Search for the cell housing the specified text and yield its [x, y] center coordinate. 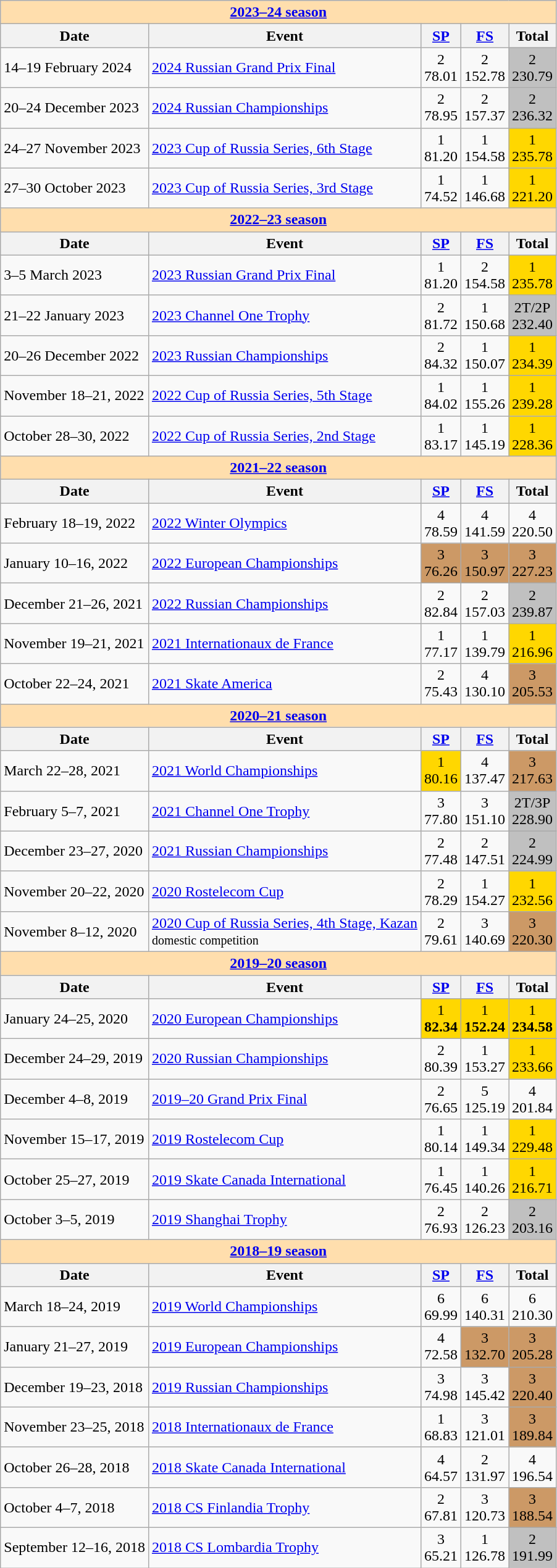
November 19–21, 2021 [75, 643]
1 68.83 [441, 1427]
2 78.95 [441, 107]
3 188.54 [532, 1508]
2 131.97 [485, 1467]
1 228.36 [532, 436]
3 145.42 [485, 1387]
2 154.58 [485, 275]
2 67.81 [441, 1508]
2024 Russian Grand Prix Final [284, 68]
2 239.87 [532, 604]
1 153.27 [485, 1059]
1 139.79 [485, 643]
2021 Internationaux de France [284, 643]
2019 Russian Championships [284, 1387]
1 154.58 [485, 148]
3 77.80 [441, 811]
24–27 November 2023 [75, 148]
3 227.23 [532, 563]
2021 Channel One Trophy [284, 811]
1 239.28 [532, 395]
2T/2P 232.40 [532, 315]
2 76.65 [441, 1099]
2023–24 season [278, 12]
2021 Skate America [284, 684]
2020–21 season [278, 715]
1 140.26 [485, 1179]
2022 Winter Olympics [284, 523]
4 78.59 [441, 523]
1 146.68 [485, 188]
2 203.16 [532, 1220]
3 189.84 [532, 1427]
1 77.17 [441, 643]
2023 Russian Grand Prix Final [284, 275]
2023 Cup of Russia Series, 3rd Stage [284, 188]
3 150.97 [485, 563]
2019–20 season [278, 963]
1 216.96 [532, 643]
3–5 March 2023 [75, 275]
2 84.32 [441, 356]
1 229.48 [532, 1140]
February 18–19, 2022 [75, 523]
6 140.31 [485, 1306]
February 5–7, 2021 [75, 811]
December 19–23, 2018 [75, 1387]
1 83.17 [441, 436]
1 155.26 [485, 395]
January 10–16, 2022 [75, 563]
2 79.61 [441, 931]
20–26 December 2022 [75, 356]
20–24 December 2023 [75, 107]
December 24–29, 2019 [75, 1059]
2 80.39 [441, 1059]
27–30 October 2023 [75, 188]
1 80.14 [441, 1140]
2 191.99 [532, 1547]
2 82.84 [441, 604]
1 150.07 [485, 356]
2018 Internationaux de France [284, 1427]
4 220.50 [532, 523]
1 76.45 [441, 1179]
1 74.52 [441, 188]
1 234.39 [532, 356]
1 234.58 [532, 1019]
2 157.03 [485, 604]
2019 Skate Canada International [284, 1179]
6 210.30 [532, 1306]
2022 European Championships [284, 563]
1 149.34 [485, 1140]
1 80.16 [441, 770]
2 157.37 [485, 107]
3 120.73 [485, 1508]
November 23–25, 2018 [75, 1427]
October 22–24, 2021 [75, 684]
3 205.53 [532, 684]
2019 Rostelecom Cup [284, 1140]
5 125.19 [485, 1099]
2021–22 season [278, 468]
2023 Channel One Trophy [284, 315]
4 72.58 [441, 1347]
6 69.99 [441, 1306]
2019 Shanghai Trophy [284, 1220]
1 82.34 [441, 1019]
2022–23 season [278, 220]
March 22–28, 2021 [75, 770]
2020 Russian Championships [284, 1059]
December 23–27, 2020 [75, 851]
December 21–26, 2021 [75, 604]
1 216.71 [532, 1179]
14–19 February 2024 [75, 68]
2020 European Championships [284, 1019]
4 64.57 [441, 1467]
2018 CS Finlandia Trophy [284, 1508]
2 224.99 [532, 851]
1 233.66 [532, 1059]
3 74.98 [441, 1387]
3 76.26 [441, 563]
3 140.69 [485, 931]
1 84.02 [441, 395]
2022 Cup of Russia Series, 2nd Stage [284, 436]
4 130.10 [485, 684]
2 147.51 [485, 851]
3 121.01 [485, 1427]
October 26–28, 2018 [75, 1467]
October 28–30, 2022 [75, 436]
November 8–12, 2020 [75, 931]
2 76.93 [441, 1220]
2018–19 season [278, 1251]
November 15–17, 2019 [75, 1140]
2T/3P 228.90 [532, 811]
2024 Russian Championships [284, 107]
2 126.23 [485, 1220]
2021 World Championships [284, 770]
3 220.40 [532, 1387]
2 230.79 [532, 68]
2020 Cup of Russia Series, 4th Stage, Kazan domestic competition [284, 931]
January 24–25, 2020 [75, 1019]
October 4–7, 2018 [75, 1508]
1 150.68 [485, 315]
2 78.29 [441, 891]
2022 Russian Championships [284, 604]
2 75.43 [441, 684]
4 201.84 [532, 1099]
21–22 January 2023 [75, 315]
2023 Russian Championships [284, 356]
1 152.24 [485, 1019]
4 137.47 [485, 770]
3 65.21 [441, 1547]
3 217.63 [532, 770]
October 25–27, 2019 [75, 1179]
2 78.01 [441, 68]
1 221.20 [532, 188]
2 236.32 [532, 107]
2 77.48 [441, 851]
December 4–8, 2019 [75, 1099]
3 220.30 [532, 931]
2020 Rostelecom Cup [284, 891]
2 81.72 [441, 315]
3 205.28 [532, 1347]
2022 Cup of Russia Series, 5th Stage [284, 395]
1 232.56 [532, 891]
4 196.54 [532, 1467]
2 152.78 [485, 68]
1 145.19 [485, 436]
March 18–24, 2019 [75, 1306]
2019 World Championships [284, 1306]
1 154.27 [485, 891]
September 12–16, 2018 [75, 1547]
3 151.10 [485, 811]
November 18–21, 2022 [75, 395]
3 132.70 [485, 1347]
January 21–27, 2019 [75, 1347]
2019 European Championships [284, 1347]
October 3–5, 2019 [75, 1220]
November 20–22, 2020 [75, 891]
1 126.78 [485, 1547]
2018 Skate Canada International [284, 1467]
2023 Cup of Russia Series, 6th Stage [284, 148]
4 141.59 [485, 523]
2021 Russian Championships [284, 851]
2018 CS Lombardia Trophy [284, 1547]
2019–20 Grand Prix Final [284, 1099]
